Return [x, y] of the center of cell containing provided text 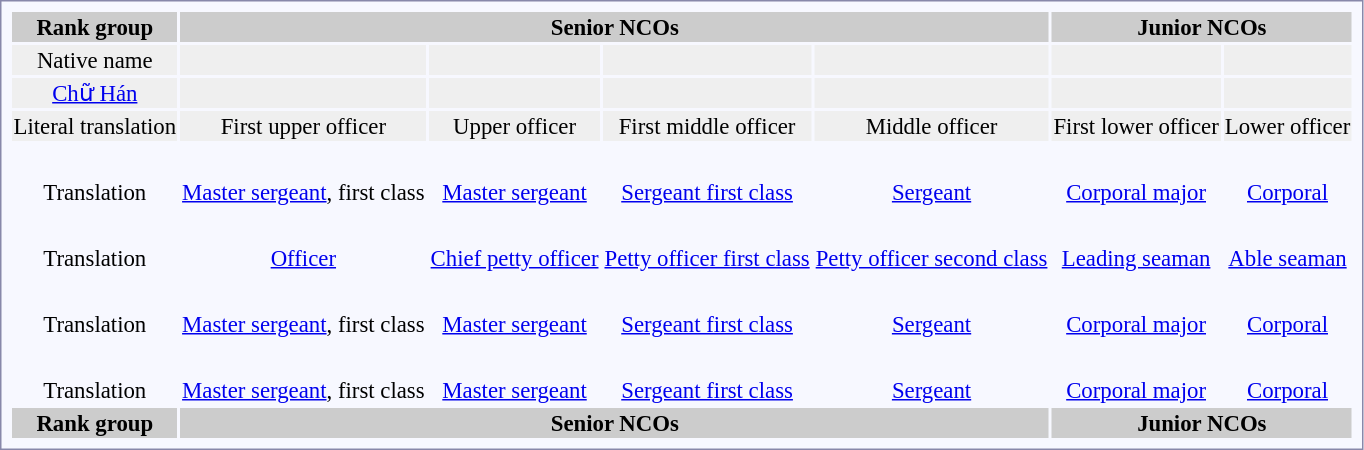
Chief petty officer [514, 258]
Literal translation [95, 126]
Petty officer first class [707, 258]
First upper officer [304, 126]
Petty officer second class [932, 258]
Leading seaman [1136, 258]
Lower officer [1287, 126]
Middle officer [932, 126]
Native name [95, 60]
First middle officer [707, 126]
Officer [304, 258]
Chữ Hán [95, 93]
First lower officer [1136, 126]
Upper officer [514, 126]
Able seaman [1287, 258]
